Identify which cell holds the provided text, then report its [X, Y] central coordinate. 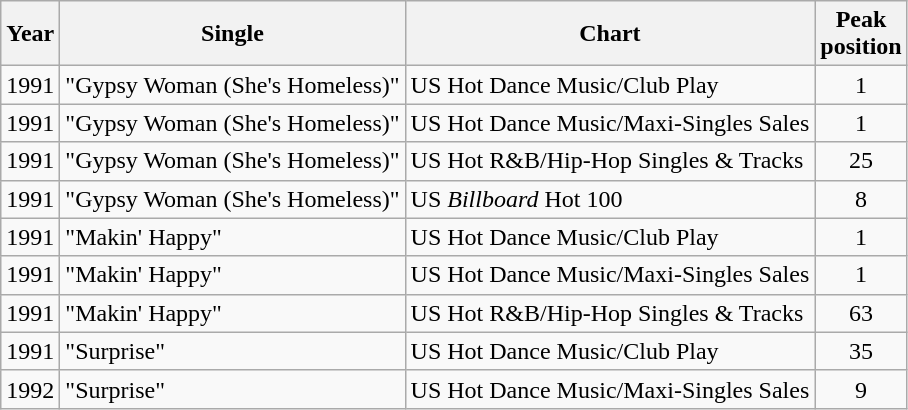
US Billboard Hot 100 [610, 199]
Year [30, 34]
9 [861, 389]
Chart [610, 34]
35 [861, 351]
8 [861, 199]
25 [861, 161]
63 [861, 313]
Peakposition [861, 34]
1992 [30, 389]
Single [232, 34]
